Detect which cell encompasses the target text, then output its (X, Y) center coordinate. 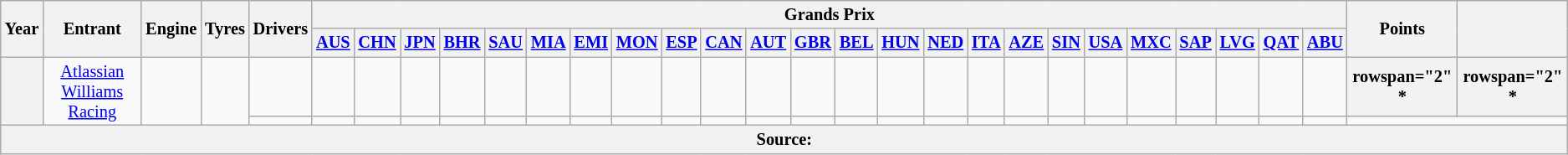
MIA (549, 43)
BEL (856, 43)
Entrant (92, 28)
NED (945, 43)
AZE (1026, 43)
ESP (681, 43)
SAP (1196, 43)
AUS (333, 43)
SAU (505, 43)
HUN (900, 43)
MON (637, 43)
SIN (1066, 43)
ITA (986, 43)
Points (1402, 28)
GBR (813, 43)
JPN (420, 43)
Grands Prix (830, 14)
CHN (378, 43)
AUT (768, 43)
MXC (1151, 43)
LVG (1238, 43)
Drivers (281, 28)
QAT (1281, 43)
BHR (462, 43)
Tyres (225, 28)
Source: (784, 139)
Year (22, 28)
Atlassian Williams Racing (92, 91)
EMI (590, 43)
CAN (723, 43)
Engine (171, 28)
USA (1106, 43)
ABU (1325, 43)
